Pinpoint the cell where the given text exists, returning its [X, Y] midpoint coordinate. 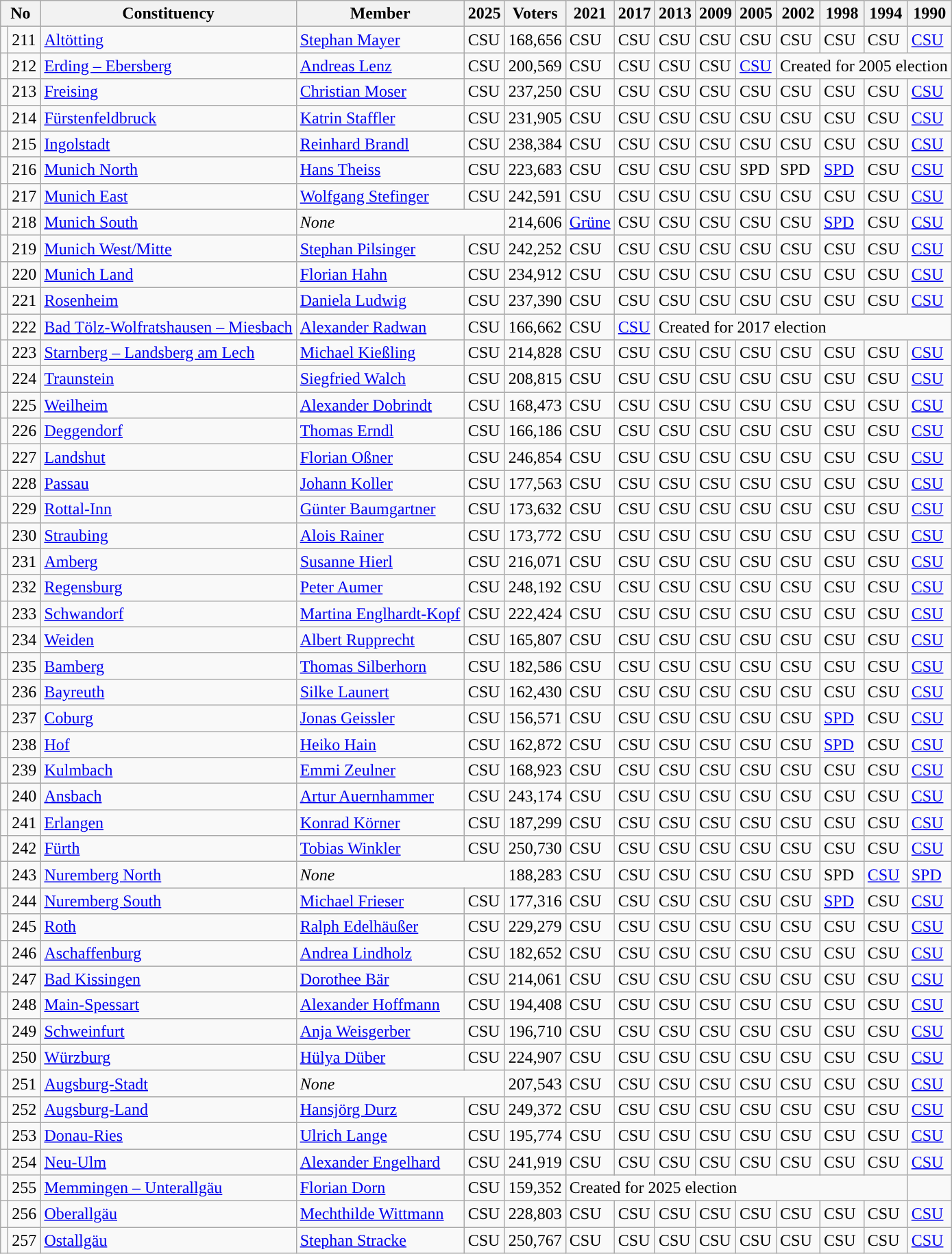
249 [25, 1031]
225 [25, 405]
165,807 [535, 640]
Daniela Ludwig [380, 300]
Schwandorf [169, 614]
220 [25, 274]
Deggendorf [169, 431]
248 [25, 1005]
Artur Auernhammer [380, 797]
212 [25, 66]
Konrad Körner [380, 823]
Kulmbach [169, 771]
Anja Weisgerber [380, 1031]
156,571 [535, 718]
162,872 [535, 744]
Schweinfurt [169, 1031]
213 [25, 92]
Silke Launert [380, 692]
Ansbach [169, 797]
233 [25, 614]
Jonas Geissler [380, 718]
Nuremberg North [169, 875]
255 [25, 1188]
Hülya Düber [380, 1057]
No [21, 14]
229 [25, 509]
234 [25, 640]
2021 [589, 14]
Grüne [589, 222]
1990 [929, 14]
Aschaffenburg [169, 953]
235 [25, 666]
Katrin Staffler [380, 118]
216,071 [535, 562]
234,912 [535, 274]
Weilheim [169, 405]
Alexander Engelhard [380, 1162]
222,424 [535, 614]
241,919 [535, 1162]
Florian Hahn [380, 274]
Günter Baumgartner [380, 509]
Fürstenfeldbruck [169, 118]
248,192 [535, 588]
2025 [484, 14]
207,543 [535, 1083]
Augsburg-Land [169, 1109]
2002 [798, 14]
Altötting [169, 40]
188,283 [535, 875]
219 [25, 248]
Michael Kießling [380, 353]
Alois Rainer [380, 535]
2013 [674, 14]
Donau-Ries [169, 1135]
182,652 [535, 953]
Landshut [169, 457]
Stephan Pilsinger [380, 248]
251 [25, 1083]
Bayreuth [169, 692]
Stephan Stracke [380, 1240]
249,372 [535, 1109]
239 [25, 771]
Thomas Erndl [380, 431]
1998 [842, 14]
Created for 2005 election [864, 66]
243 [25, 875]
182,586 [535, 666]
166,186 [535, 431]
Alexander Dobrindt [380, 405]
208,815 [535, 379]
Augsburg-Stadt [169, 1083]
231,905 [535, 118]
214,606 [535, 222]
Munich East [169, 196]
Florian Dorn [380, 1188]
Tobias Winkler [380, 849]
256 [25, 1214]
Siegfried Walch [380, 379]
Weiden [169, 640]
Fürth [169, 849]
250,730 [535, 849]
196,710 [535, 1031]
Florian Oßner [380, 457]
194,408 [535, 1005]
240 [25, 797]
Munich North [169, 170]
177,563 [535, 483]
Andrea Lindholz [380, 953]
Rottal-Inn [169, 509]
257 [25, 1240]
Munich South [169, 222]
211 [25, 40]
Memmingen – Unterallgäu [169, 1188]
Starnberg – Landsberg am Lech [169, 353]
Andreas Lenz [380, 66]
253 [25, 1135]
224 [25, 379]
2017 [635, 14]
252 [25, 1109]
215 [25, 144]
238 [25, 744]
237 [25, 718]
Bad Kissingen [169, 979]
Ingolstadt [169, 144]
Neu-Ulm [169, 1162]
Ralph Edelhäußer [380, 927]
Johann Koller [380, 483]
224,907 [535, 1057]
Amberg [169, 562]
Würzburg [169, 1057]
Hans Theiss [380, 170]
Main-Spessart [169, 1005]
228,803 [535, 1214]
Christian Moser [380, 92]
Member [380, 14]
246,854 [535, 457]
Thomas Silberhorn [380, 666]
246 [25, 953]
Bamberg [169, 666]
173,632 [535, 509]
232 [25, 588]
Albert Rupprecht [380, 640]
Wolfgang Stefinger [380, 196]
187,299 [535, 823]
Erlangen [169, 823]
Freising [169, 92]
162,430 [535, 692]
173,772 [535, 535]
Alexander Radwan [380, 327]
Created for 2017 election [803, 327]
168,656 [535, 40]
Mechthilde Wittmann [380, 1214]
242 [25, 849]
247 [25, 979]
237,390 [535, 300]
217 [25, 196]
Coburg [169, 718]
222 [25, 327]
Dorothee Bär [380, 979]
Hof [169, 744]
216 [25, 170]
200,569 [535, 66]
Martina Englhardt-Kopf [380, 614]
Emmi Zeulner [380, 771]
223 [25, 353]
226 [25, 431]
223,683 [535, 170]
236 [25, 692]
Erding – Ebersberg [169, 66]
2009 [716, 14]
242,252 [535, 248]
Heiko Hain [380, 744]
218 [25, 222]
177,316 [535, 901]
214 [25, 118]
243,174 [535, 797]
237,250 [535, 92]
250 [25, 1057]
228 [25, 483]
2005 [755, 14]
238,384 [535, 144]
Susanne Hierl [380, 562]
244 [25, 901]
Alexander Hoffmann [380, 1005]
1994 [886, 14]
229,279 [535, 927]
214,828 [535, 353]
Roth [169, 927]
168,923 [535, 771]
Created for 2025 election [736, 1188]
Straubing [169, 535]
241 [25, 823]
Nuremberg South [169, 901]
245 [25, 927]
Oberallgäu [169, 1214]
Ulrich Lange [380, 1135]
Munich Land [169, 274]
230 [25, 535]
Voters [535, 14]
Reinhard Brandl [380, 144]
195,774 [535, 1135]
Passau [169, 483]
Munich West/Mitte [169, 248]
Stephan Mayer [380, 40]
Regensburg [169, 588]
250,767 [535, 1240]
168,473 [535, 405]
242,591 [535, 196]
214,061 [535, 979]
Hansjörg Durz [380, 1109]
Ostallgäu [169, 1240]
Michael Frieser [380, 901]
Traunstein [169, 379]
Rosenheim [169, 300]
254 [25, 1162]
221 [25, 300]
231 [25, 562]
Peter Aumer [380, 588]
Bad Tölz-Wolfratshausen – Miesbach [169, 327]
159,352 [535, 1188]
Constituency [169, 14]
227 [25, 457]
166,662 [535, 327]
